Scan for the cell matching the given text and deliver its [x, y] coordinate at center. 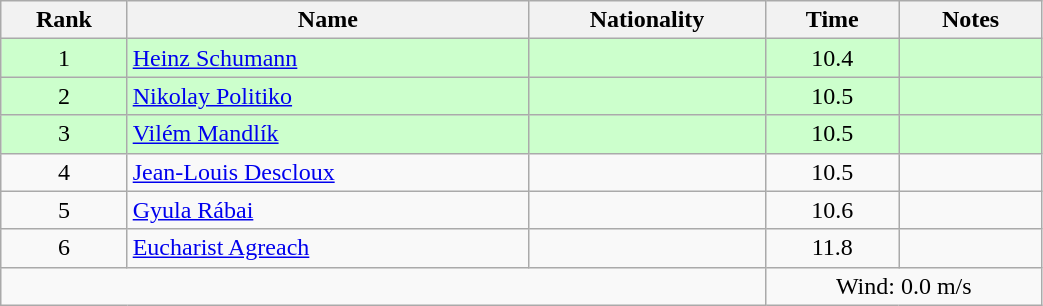
2 [64, 96]
Wind: 0.0 m/s [904, 286]
3 [64, 134]
5 [64, 210]
Notes [970, 20]
1 [64, 58]
Rank [64, 20]
Nikolay Politiko [328, 96]
Gyula Rábai [328, 210]
Jean-Louis Descloux [328, 172]
10.4 [832, 58]
Vilém Mandlík [328, 134]
11.8 [832, 248]
Time [832, 20]
Name [328, 20]
Eucharist Agreach [328, 248]
Nationality [648, 20]
10.6 [832, 210]
6 [64, 248]
Heinz Schumann [328, 58]
4 [64, 172]
